Output the (x, y) coordinate of the center of the cell containing the given text.  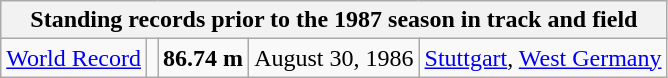
86.74 m (204, 58)
Stuttgart, West Germany (543, 58)
World Record (74, 58)
August 30, 1986 (334, 58)
Standing records prior to the 1987 season in track and field (334, 20)
